Identify which cell holds the provided text, then report its [x, y] central coordinate. 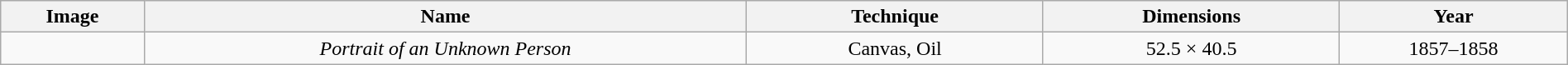
Image [73, 17]
Year [1454, 17]
Technique [895, 17]
Portrait of an Unknown Person [445, 48]
Name [445, 17]
52.5 × 40.5 [1191, 48]
Canvas, Oil [895, 48]
Dimensions [1191, 17]
1857–1858 [1454, 48]
